Locate the cell with the specified text and output its [X, Y] center coordinate. 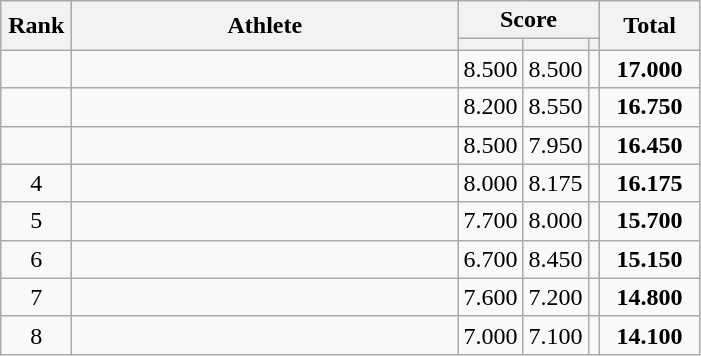
14.800 [650, 297]
8.200 [490, 107]
7.200 [556, 297]
6.700 [490, 259]
7 [36, 297]
Score [528, 20]
7.000 [490, 335]
17.000 [650, 69]
Rank [36, 26]
8.550 [556, 107]
8.175 [556, 183]
8.450 [556, 259]
Total [650, 26]
8 [36, 335]
Athlete [265, 26]
7.950 [556, 145]
7.600 [490, 297]
16.175 [650, 183]
16.750 [650, 107]
6 [36, 259]
15.150 [650, 259]
16.450 [650, 145]
14.100 [650, 335]
7.700 [490, 221]
4 [36, 183]
7.100 [556, 335]
15.700 [650, 221]
5 [36, 221]
